Output the (X, Y) coordinate of the center of the cell containing the given text.  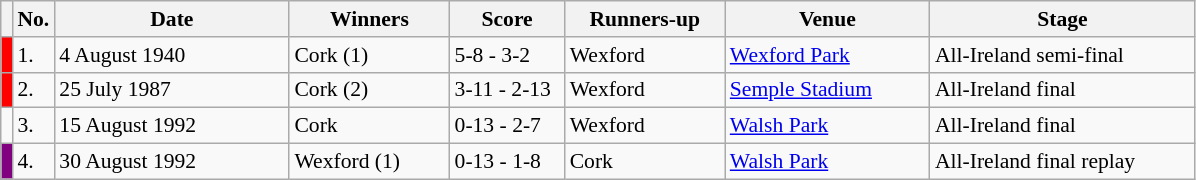
Cork (2) (369, 90)
All-Ireland final replay (1062, 162)
Wexford Park (828, 55)
Stage (1062, 19)
2. (33, 90)
Date (172, 19)
Winners (369, 19)
15 August 1992 (172, 126)
All-Ireland semi-final (1062, 55)
0-13 - 2-7 (508, 126)
Runners-up (645, 19)
0-13 - 1-8 (508, 162)
5-8 - 3-2 (508, 55)
25 July 1987 (172, 90)
3-11 - 2-13 (508, 90)
Cork (1) (369, 55)
No. (33, 19)
4. (33, 162)
Wexford (1) (369, 162)
4 August 1940 (172, 55)
Venue (828, 19)
1. (33, 55)
30 August 1992 (172, 162)
Semple Stadium (828, 90)
Score (508, 19)
3. (33, 126)
